Return (X, Y) of the center of cell containing provided text 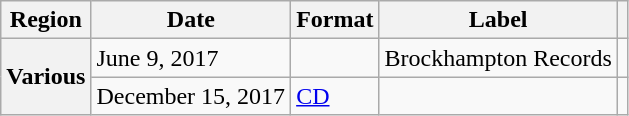
Brockhampton Records (498, 58)
Date (191, 20)
Label (498, 20)
June 9, 2017 (191, 58)
CD (335, 96)
Various (46, 77)
Region (46, 20)
December 15, 2017 (191, 96)
Format (335, 20)
